Locate the cell with the specified text and output its [x, y] center coordinate. 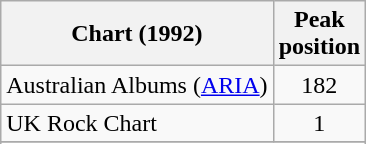
Chart (1992) [137, 34]
UK Rock Chart [137, 123]
1 [319, 123]
Peakposition [319, 34]
182 [319, 85]
Australian Albums (ARIA) [137, 85]
